Locate the cell with the specified text and output its (x, y) center coordinate. 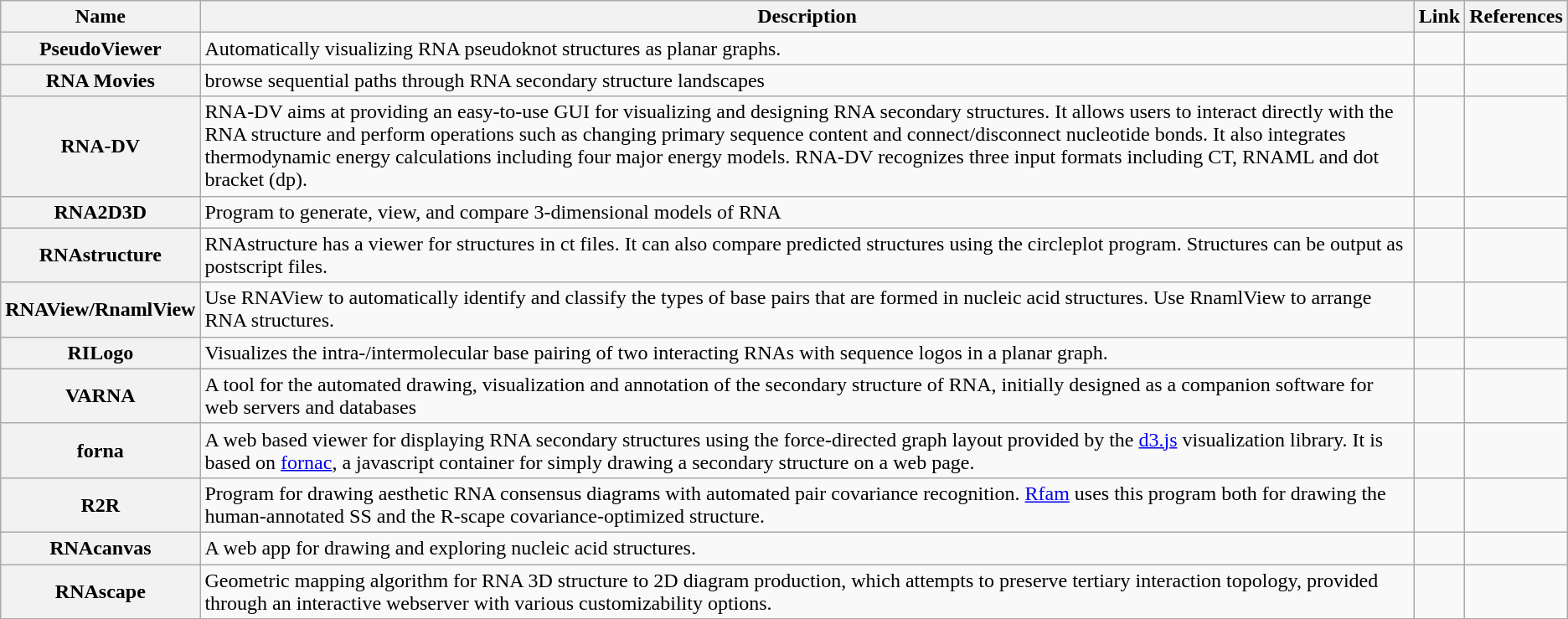
RNAcanvas (101, 548)
VARNA (101, 395)
References (1516, 17)
Name (101, 17)
RNAstructure (101, 255)
Description (807, 17)
RNAscape (101, 591)
Automatically visualizing RNA pseudoknot structures as planar graphs. (807, 49)
RNAView/RnamlView (101, 310)
RNA Movies (101, 80)
RNA2D3D (101, 212)
RNA-DV (101, 146)
browse sequential paths through RNA secondary structure landscapes (807, 80)
RILogo (101, 353)
PseudoViewer (101, 49)
A web app for drawing and exploring nucleic acid structures. (807, 548)
R2R (101, 504)
Program to generate, view, and compare 3-dimensional models of RNA (807, 212)
forna (101, 451)
Link (1439, 17)
Visualizes the intra-/intermolecular base pairing of two interacting RNAs with sequence logos in a planar graph. (807, 353)
